Scan for the cell matching the given text and deliver its (X, Y) coordinate at center. 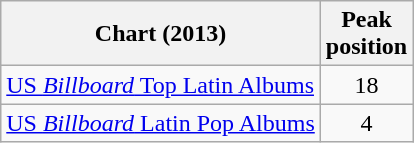
Peakposition (366, 34)
18 (366, 85)
4 (366, 123)
US Billboard Latin Pop Albums (161, 123)
US Billboard Top Latin Albums (161, 85)
Chart (2013) (161, 34)
